From the cell containing the given text, extract its center point as [X, Y] coordinate. 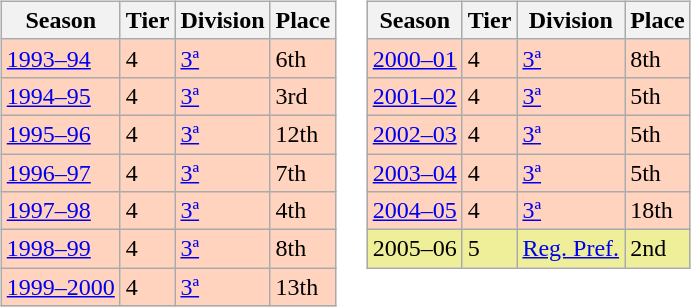
2000–01 [414, 58]
1995–96 [60, 134]
12th [303, 134]
2001–02 [414, 96]
18th [658, 211]
Reg. Pref. [571, 249]
2004–05 [414, 211]
1997–98 [60, 211]
1994–95 [60, 96]
3rd [303, 96]
4th [303, 211]
1999–2000 [60, 287]
1993–94 [60, 58]
13th [303, 287]
2005–06 [414, 249]
2002–03 [414, 134]
1998–99 [60, 249]
7th [303, 173]
2nd [658, 249]
1996–97 [60, 173]
5 [490, 249]
6th [303, 58]
2003–04 [414, 173]
